Extract the [x, y] coordinate from the center of the cell holding the provided text.  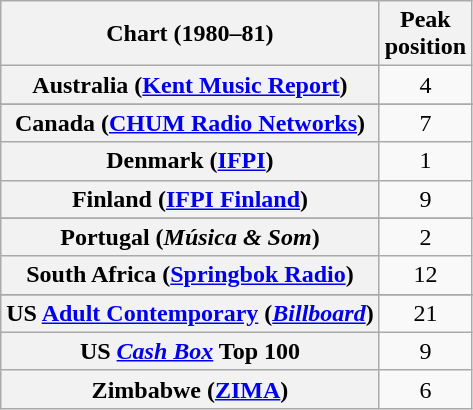
7 [425, 123]
21 [425, 313]
US Cash Box Top 100 [190, 351]
4 [425, 85]
South Africa (Springbok Radio) [190, 275]
Canada (CHUM Radio Networks) [190, 123]
Peakposition [425, 34]
US Adult Contemporary (Billboard) [190, 313]
2 [425, 237]
Denmark (IFPI) [190, 161]
1 [425, 161]
Zimbabwe (ZIMA) [190, 389]
6 [425, 389]
Australia (Kent Music Report) [190, 85]
12 [425, 275]
Finland (IFPI Finland) [190, 199]
Portugal (Música & Som) [190, 237]
Chart (1980–81) [190, 34]
